Identify which cell holds the provided text, then report its [x, y] central coordinate. 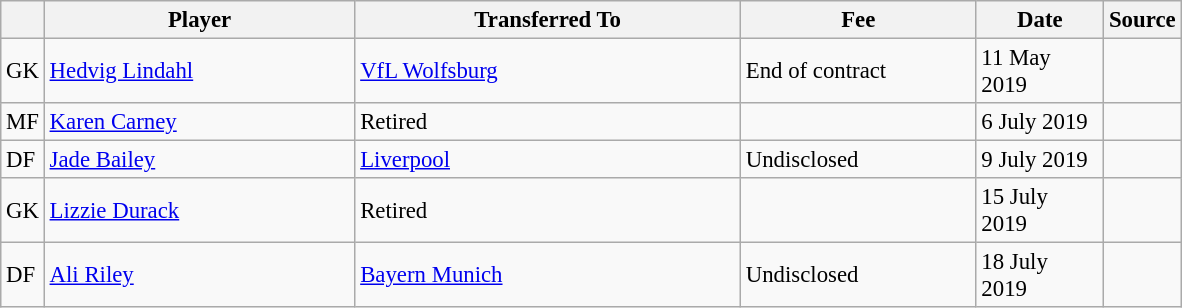
9 July 2019 [1040, 160]
Transferred To [548, 20]
11 May 2019 [1040, 72]
6 July 2019 [1040, 122]
Hedvig Lindahl [200, 72]
Bayern Munich [548, 276]
Liverpool [548, 160]
18 July 2019 [1040, 276]
Lizzie Durack [200, 210]
Fee [858, 20]
Source [1142, 20]
Karen Carney [200, 122]
15 July 2019 [1040, 210]
MF [23, 122]
Player [200, 20]
Ali Riley [200, 276]
VfL Wolfsburg [548, 72]
Date [1040, 20]
Jade Bailey [200, 160]
End of contract [858, 72]
